Extract the [X, Y] coordinate from the center of the cell holding the provided text.  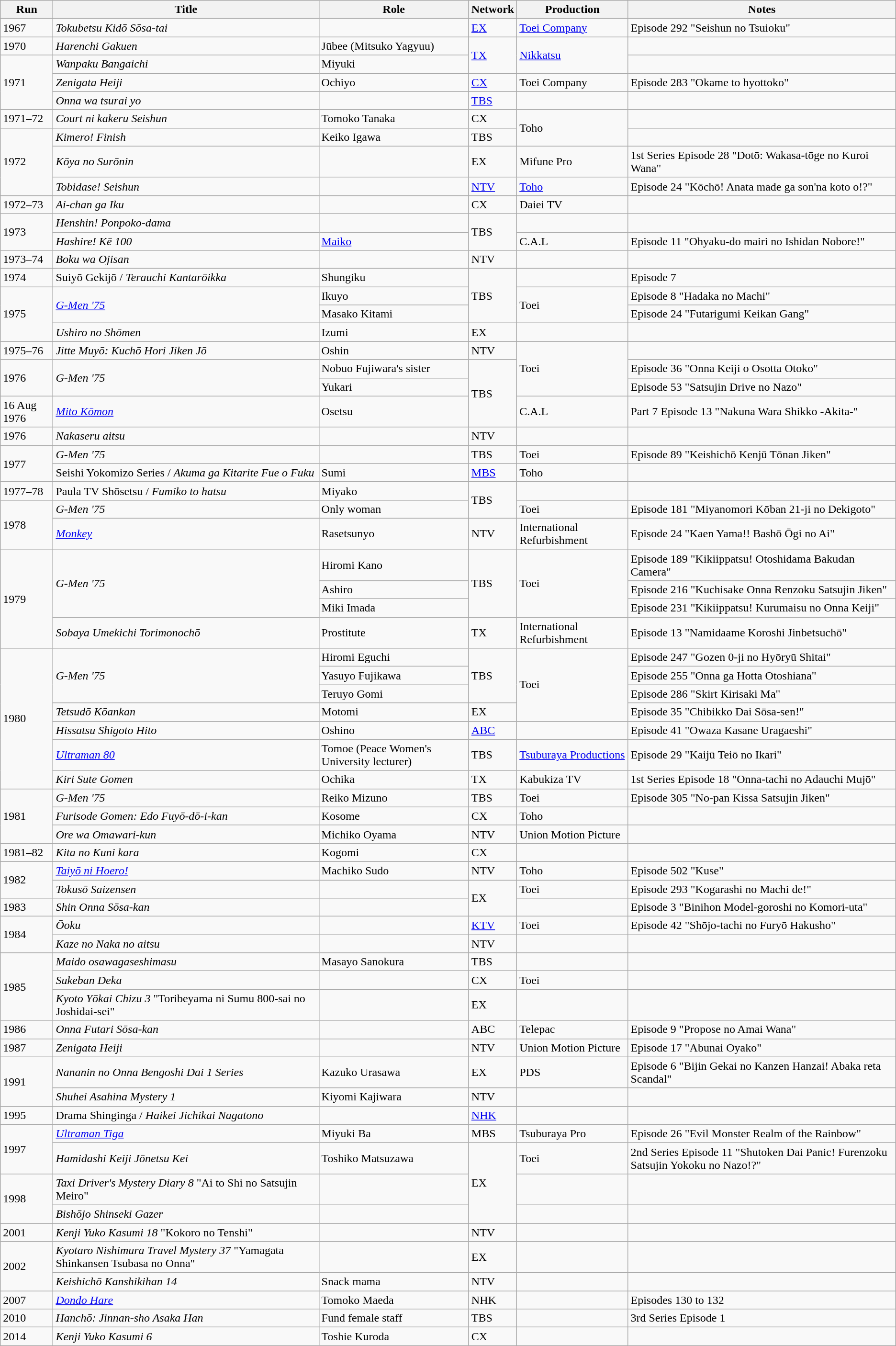
Production [572, 10]
Episode 53 "Satsujin Drive no Nazo" [762, 387]
Episode 24 "Futarigumi Keikan Gang" [762, 314]
1978 [27, 525]
Episode 189 "Kikiippatsu! Otoshidama Bakudan Camera" [762, 565]
Sumi [393, 473]
Tsuburaya Productions [572, 755]
1972 [27, 162]
Maiko [393, 241]
Tomoe (Peace Women's University lecturer) [393, 755]
1974 [27, 278]
Masako Kitami [393, 314]
Reiko Mizuno [393, 798]
Episode 11 "Ohyaku-do mairi no Ishidan Nobore!" [762, 241]
Episode 292 "Seishun no Tsuioku" [762, 28]
Part 7 Episode 13 "Nakuna Wara Shikko -Akita-" [762, 412]
Court ni kakeru Seishun [186, 119]
3rd Series Episode 1 [762, 1318]
Prostitute [393, 633]
Suiyō Gekijō / Terauchi Kantarōikka [186, 278]
Ōoku [186, 926]
Izumi [393, 332]
Network [493, 10]
Ushiro no Shōmen [186, 332]
Tsuburaya Pro [572, 1133]
Episode 24 "Kaen Yama!! Bashō Ōgi no Ai" [762, 533]
1982 [27, 880]
Role [393, 10]
Episode 247 "Gozen 0-ji no Hyōryū Shitai" [762, 657]
Shin Onna Sōsa-kan [186, 907]
Bishōjo Shinseki Gazer [186, 1214]
Hamidashi Keiji Jōnetsu Kei [186, 1158]
Kyoto Yōkai Chizu 3 "Toribeyama ni Sumu 800-sai no Joshidai-sei" [186, 1005]
Episode 17 "Abunai Oyako" [762, 1048]
Oshino [393, 730]
Episode 29 "Kaijū Teiō no Ikari" [762, 755]
Episode 26 "Evil Monster Realm of the Rainbow" [762, 1133]
Episode 216 "Kuchisake Onna Renzoku Satsujin Jiken" [762, 590]
Hashire! Kē 100 [186, 241]
Mito Kōmon [186, 412]
Toshie Kuroda [393, 1336]
Mifune Pro [572, 162]
1977–78 [27, 491]
Ashiro [393, 590]
Tobidase! Seishun [186, 186]
Fund female staff [393, 1318]
Episode 35 "Chibikko Dai Sōsa-sen!" [762, 712]
Miki Imada [393, 608]
Sukeban Deka [186, 980]
Telepac [572, 1029]
Shungiku [393, 278]
Episode 8 "Hadaka no Machi" [762, 296]
2nd Series Episode 11 "Shutoken Dai Panic! Furenzoku Satsujin Yokoku no Nazo!?" [762, 1158]
1967 [27, 28]
2010 [27, 1318]
1983 [27, 907]
Tokusō Saizensen [186, 889]
Episode 286 "Skirt Kirisaki Ma" [762, 694]
2002 [27, 1266]
Hiromi Kano [393, 565]
1998 [27, 1198]
Episode 7 [762, 278]
1997 [27, 1149]
Episode 6 "Bijin Gekai no Kanzen Hanzai! Abaka reta Scandal" [762, 1073]
Title [186, 10]
Episode 89 "Keishichō Kenjū Tōnan Jiken" [762, 454]
16 Aug 1976 [27, 412]
Episode 181 "Miyanomori Kōban 21-ji no Dekigoto" [762, 509]
Episode 41 "Owaza Kasane Uragaeshi" [762, 730]
Maido osawagaseshimasu [186, 962]
Episode 9 "Propose no Amai Wana" [762, 1029]
Kenji Yuko Kasumi 6 [186, 1336]
Kita no Kuni kara [186, 852]
Kaze no Naka no aitsu [186, 944]
1987 [27, 1048]
Episodes 130 to 132 [762, 1300]
2007 [27, 1300]
1971 [27, 82]
Episode 36 "Onna Keiji o Osotta Otoko" [762, 369]
Kenji Yuko Kasumi 18 "Kokoro no Tenshi" [186, 1232]
1st Series Episode 18 "Onna-tachi no Adauchi Mujō" [762, 780]
Ultraman Tiga [186, 1133]
Kazuko Urasawa [393, 1073]
Miyuki Ba [393, 1133]
Episode 231 "Kikiippatsu! Kurumaisu no Onna Keiji" [762, 608]
Shuhei Asahina Mystery 1 [186, 1097]
Episode 283 "Okame to hyottoko" [762, 82]
Ore wa Omawari-kun [186, 834]
Kōya no Surōnin [186, 162]
Boku wa Ojisan [186, 260]
2014 [27, 1336]
1970 [27, 46]
Kogomi [393, 852]
Rasetsunyo [393, 533]
Seishi Yokomizo Series / Akuma ga Kitarite Fue o Fuku [186, 473]
Episode 13 "Namidaame Koroshi Jinbetsuchō" [762, 633]
1973 [27, 232]
Episode 3 "Binihon Model-goroshi no Komori-uta" [762, 907]
Kiyomi Kajiwara [393, 1097]
1971–72 [27, 119]
Jitte Muyō: Kuchō Hori Jiken Jō [186, 351]
Hanchō: Jinnan-sho Asaka Han [186, 1318]
Keiko Igawa [393, 137]
Notes [762, 10]
Drama Shinginga / Haikei Jichikai Nagatono [186, 1115]
Ai-chan ga Iku [186, 204]
Tokubetsu Kidō Sōsa-tai [186, 28]
Episode 502 "Kuse" [762, 871]
PDS [572, 1073]
Motomi [393, 712]
Episode 42 "Shōjo-tachi no Furyō Hakusho" [762, 926]
Only woman [393, 509]
Onna Futari Sōsa-kan [186, 1029]
Taxi Driver's Mystery Diary 8 "Ai to Shi no Satsujin Meiro" [186, 1189]
Hiromi Eguchi [393, 657]
Ochiyo [393, 82]
Kosome [393, 816]
Episode 293 "Kogarashi no Machi de!" [762, 889]
Dondo Hare [186, 1300]
1985 [27, 986]
Miyuki [393, 64]
Episode 305 "No-pan Kissa Satsujin Jiken" [762, 798]
1991 [27, 1081]
Kimero! Finish [186, 137]
1980 [27, 718]
Kyotaro Nishimura Travel Mystery 37 "Yamagata Shinkansen Tsubasa no Onna" [186, 1257]
Ochika [393, 780]
Onna wa tsurai yo [186, 101]
Jūbee (Mitsuko Yagyuu) [393, 46]
Ultraman 80 [186, 755]
Nananin no Onna Bengoshi Dai 1 Series [186, 1073]
1975 [27, 314]
Snack mama [393, 1282]
Harenchi Gakuen [186, 46]
1979 [27, 599]
Wanpaku Bangaichi [186, 64]
2001 [27, 1232]
1984 [27, 935]
Tomoko Tanaka [393, 119]
1975–76 [27, 351]
Taiyō ni Hoero! [186, 871]
Nakaseru aitsu [186, 436]
Tetsudō Kōankan [186, 712]
Toshiko Matsuzawa [393, 1158]
1986 [27, 1029]
Machiko Sudo [393, 871]
Paula TV Shōsetsu / Fumiko to hatsu [186, 491]
Henshin! Ponpoko-dama [186, 223]
Hissatsu Shigoto Hito [186, 730]
Yukari [393, 387]
Osetsu [393, 412]
Daiei TV [572, 204]
1973–74 [27, 260]
Masayo Sanokura [393, 962]
Nikkatsu [572, 55]
Michiko Oyama [393, 834]
Teruyo Gomi [393, 694]
KTV [493, 926]
Keishichō Kanshikihan 14 [186, 1282]
Yasuyo Fujikawa [393, 676]
Sobaya Umekichi Torimonochō [186, 633]
Furisode Gomen: Edo Fuyō-dō-i-kan [186, 816]
Kabukiza TV [572, 780]
Miyako [393, 491]
1981–82 [27, 852]
Episode 255 "Onna ga Hotta Otoshiana" [762, 676]
1st Series Episode 28 "Dotō: Wakasa-tōge no Kuroi Wana" [762, 162]
1981 [27, 816]
1995 [27, 1115]
1977 [27, 464]
Monkey [186, 533]
1972–73 [27, 204]
Nobuo Fujiwara's sister [393, 369]
Run [27, 10]
Ikuyo [393, 296]
Kiri Sute Gomen [186, 780]
Oshin [393, 351]
Tomoko Maeda [393, 1300]
Episode 24 "Kōchō! Anata made ga son'na koto o!?" [762, 186]
